Find where the given text appears and provide that cell's center as (x, y) coordinate. 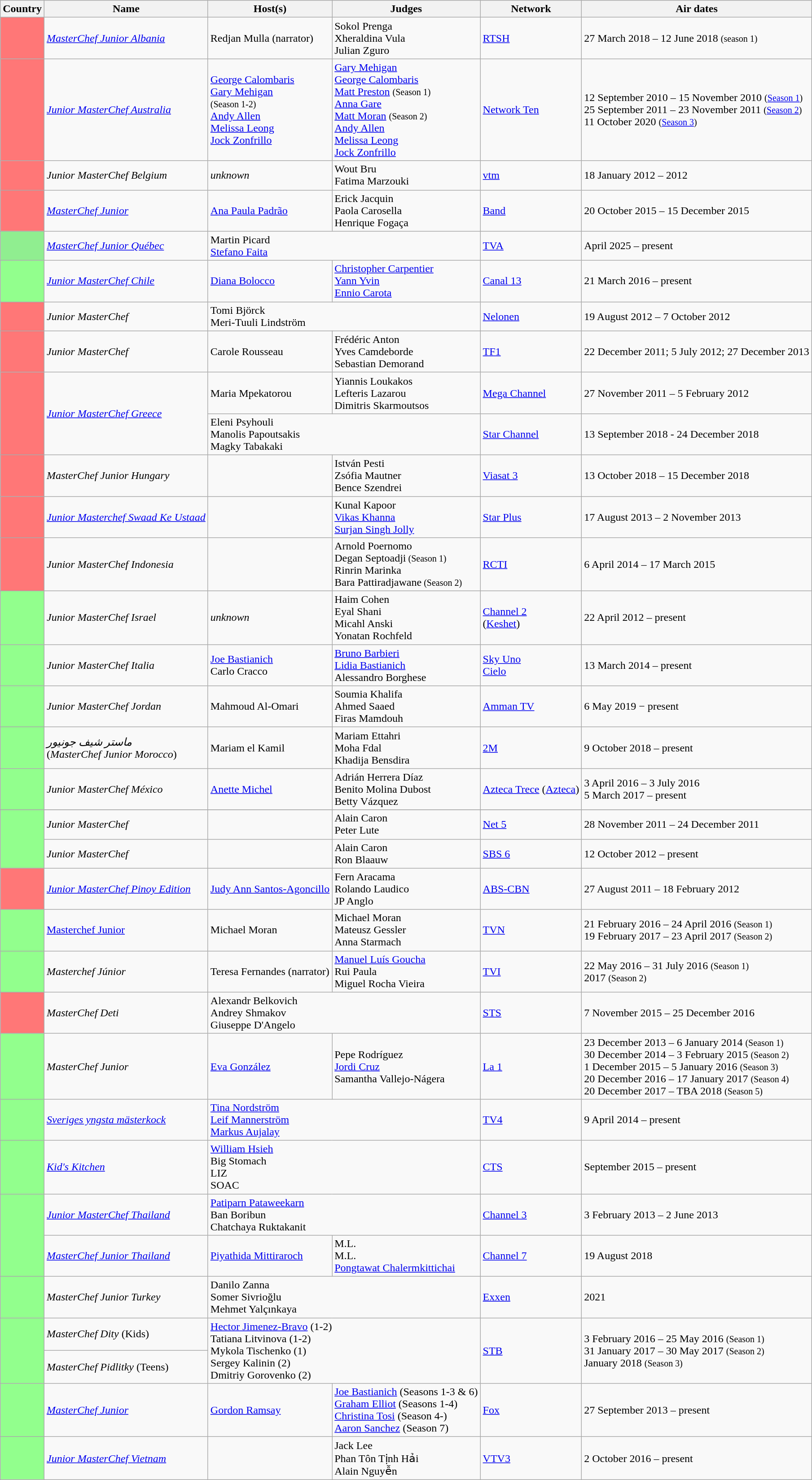
Junior MasterChef Pinoy Edition (126, 889)
MasterChef Junior Hungary (126, 475)
Fern AracamaRolando LaudicoJP Anglo (406, 889)
Erick JacquinPaola CarosellaHenrique Fogaça (406, 211)
Nelonen (531, 316)
Junior MasterChef Greece (126, 413)
Bruno BarbieriLidia BastianichAlessandro Borghese (406, 665)
Judges (406, 9)
Jack Lee Phan Tôn Tịnh Hải Alain Nguyễn (406, 1458)
Junior MasterChef Israel (126, 618)
Junior MasterChef Italia (126, 665)
22 April 2012 – present (697, 618)
VTV3 (531, 1458)
Teresa Fernandes (narrator) (270, 971)
12 September 2010 – 15 November 2010 (Season 1) 25 September 2011 – 23 November 2011 (Season 2)11 October 2020 (Season 3) (697, 110)
ABS-CBN (531, 889)
TF1 (531, 351)
Joe BastianichCarlo Cracco (270, 665)
George CalombarisGary Mehigan(Season 1-2) Andy AllenMelissa LeongJock Zonfrillo (270, 110)
3 February 2013 – 2 June 2013 (697, 1215)
Ana Paula Padrão (270, 211)
Junior MasterChef Vietnam (126, 1458)
3 April 2016 – 3 July 2016 5 March 2017 – present (697, 789)
MasterChef Deti (126, 1013)
19 August 2012 – 7 October 2012 (697, 316)
20 October 2015 – 15 December 2015 (697, 211)
7 November 2015 – 25 December 2016 (697, 1013)
M.L. M.L. Pongtawat Chalermkittichai (406, 1256)
Frédéric AntonYves CamdebordeSebastian Demorand (406, 351)
Mega Channel (531, 393)
Sveriges yngsta mästerkock (126, 1120)
Junior MasterChef México (126, 789)
Channel 2(Keshet) (531, 618)
Hector Jimenez-Bravo (1-2)Tatiana Litvinova (1-2)Mykola Tischenko (1) Sergey Kalinin (2) Dmitriy Gorovenko (2) (344, 1351)
Network Ten (531, 110)
18 January 2012 – 2012 (697, 175)
MasterChef Junior Albania (126, 38)
Gordon Ramsay (270, 1410)
Exxen (531, 1297)
Masterchef Júnior (126, 971)
Michael Moran (270, 930)
Danilo ZannaSomer SivrioğluMehmet Yalçınkaya (344, 1297)
Manuel Luís Goucha Rui Paula Miguel Rocha Vieira (406, 971)
Mariam EttahriMoha FdalKhadija Bensdira (406, 748)
Band (531, 211)
RTSH (531, 38)
Eva González (270, 1066)
Diana Bolocco (270, 281)
Alain CaronPeter Lute (406, 824)
Patiparn PataweekarnBan BoribunChatchaya Ruktakanit (344, 1215)
MasterChef Dity (Kids) (126, 1334)
Yiannis LoukakosLefteris LazarouDimitris Skarmoutsos (406, 393)
Channel 3 (531, 1215)
9 October 2018 – present (697, 748)
3 February 2016 – 25 May 2016 (Season 1)31 January 2017 – 30 May 2017 (Season 2)January 2018 (Season 3) (697, 1351)
21 March 2016 – present (697, 281)
Arnold PoernomoDegan Septoadji (Season 1)Rinrin MarinkaBara Pattiradjawane (Season 2) (406, 565)
Sky UnoCielo (531, 665)
19 August 2018 (697, 1256)
CTS (531, 1167)
Tomi BjörckMeri-Tuuli Lindström (344, 316)
Pepe RodríguezJordi CruzSamantha Vallejo-Nágera (406, 1066)
Azteca Trece (Azteca) (531, 789)
Haim CohenEyal ShaniMicahl AnskiYonatan Rochfeld (406, 618)
27 March 2018 – 12 June 2018 (season 1) (697, 38)
Maria Mpekatorou (270, 393)
Anette Michel (270, 789)
RCTI (531, 565)
Viasat 3 (531, 475)
Redjan Mulla (narrator) (270, 38)
Soumia KhalifaAhmed SaaedFiras Mamdouh (406, 707)
Host(s) (270, 9)
13 October 2018 – 15 December 2018 (697, 475)
Joe Bastianich (Seasons 1-3 & 6)Graham Elliot (Seasons 1-4)Christina Tosi (Season 4-)Aaron Sanchez (Season 7) (406, 1410)
Junior Masterchef Swaad Ke Ustaad (126, 517)
13 September 2018 - 24 December 2018 (697, 434)
9 April 2014 – present (697, 1120)
Star Channel (531, 434)
Network (531, 9)
Mariam el Kamil (270, 748)
Net 5 (531, 824)
Junior MasterChef Belgium (126, 175)
TVN (531, 930)
MasterChef Junior Thailand (126, 1256)
Canal 13 (531, 281)
MasterChef Junior Québec (126, 246)
2021 (697, 1297)
17 August 2013 – 2 November 2013 (697, 517)
27 August 2011 – 18 February 2012 (697, 889)
Country (22, 9)
Michael MoranMateusz GesslerAnna Starmach (406, 930)
13 March 2014 – present (697, 665)
István PestiZsófia MautnerBence Szendrei (406, 475)
27 November 2011 – 5 February 2012 (697, 393)
TVI (531, 971)
2M (531, 748)
TV4 (531, 1120)
6 May 2019 − present (697, 707)
2 October 2016 – present (697, 1458)
April 2025 – present (697, 246)
Piyathida Mittiraroch (270, 1256)
La 1 (531, 1066)
22 May 2016 – 31 July 2016 (Season 1)2017 (Season 2) (697, 971)
Christopher CarpentierYann YvinEnnio Carota (406, 281)
Name (126, 9)
22 December 2011; 5 July 2012; 27 December 2013 (697, 351)
27 September 2013 – present (697, 1410)
Star Plus (531, 517)
vtm (531, 175)
Adrián Herrera DíazBenito Molina DubostBetty Vázquez (406, 789)
Wout BruFatima Marzouki (406, 175)
Masterchef Junior (126, 930)
September 2015 – present (697, 1167)
Junior MasterChef Indonesia (126, 565)
6 April 2014 – 17 March 2015 (697, 565)
SBS 6 (531, 854)
MasterChef Pidlitky (Teens) (126, 1367)
Alain CaronRon Blaauw (406, 854)
Junior MasterChef Jordan (126, 707)
William Hsieh Big StomachLIZSOAC (344, 1167)
Air dates (697, 9)
Martin PicardStefano Faita (344, 246)
Tina NordströmLeif MannerströmMarkus Aujalay (344, 1120)
Gary MehiganGeorge CalombarisMatt Preston (Season 1)Anna GareMatt Moran (Season 2) Andy AllenMelissa LeongJock Zonfrillo (406, 110)
Fox (531, 1410)
ماستر شيف جونيور(MasterChef Junior Morocco) (126, 748)
Alexandr BelkovichAndrey ShmakovGiuseppe D'Angelo (344, 1013)
STS (531, 1013)
STB (531, 1351)
Carole Rousseau (270, 351)
Kunal KapoorVikas KhannaSurjan Singh Jolly (406, 517)
MasterChef Junior Turkey (126, 1297)
Sokol PrengaXheraldina VulaJulian Zguro (406, 38)
28 November 2011 – 24 December 2011 (697, 824)
21 February 2016 – 24 April 2016 (Season 1)19 February 2017 – 23 April 2017 (Season 2) (697, 930)
Amman TV (531, 707)
Mahmoud Al-Omari (270, 707)
Channel 7 (531, 1256)
Eleni PsyhouliManolis PapoutsakisMagky Tabakaki (344, 434)
Kid's Kitchen (126, 1167)
Junior MasterChef Thailand (126, 1215)
Junior MasterChef Australia (126, 110)
Junior MasterChef Chile (126, 281)
TVA (531, 246)
12 October 2012 – present (697, 854)
Judy Ann Santos-Agoncillo (270, 889)
